Detect which cell encompasses the target text, then output its (X, Y) center coordinate. 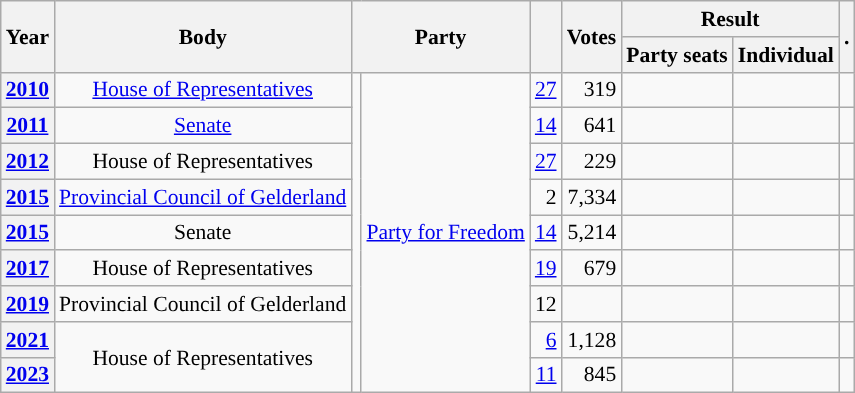
2021 (28, 340)
845 (592, 375)
Party for Freedom (445, 232)
19 (546, 269)
319 (592, 90)
Individual (786, 55)
Result (730, 19)
12 (546, 304)
2010 (28, 90)
2023 (28, 375)
Year (28, 36)
229 (592, 162)
Party (440, 36)
Votes (592, 36)
Party seats (676, 55)
. (847, 36)
2011 (28, 126)
6 (546, 340)
2012 (28, 162)
5,214 (592, 233)
641 (592, 126)
2019 (28, 304)
11 (546, 375)
1,128 (592, 340)
2 (546, 197)
679 (592, 269)
2017 (28, 269)
7,334 (592, 197)
Body (202, 36)
